Capture the cell that displays the provided text and extract its [x, y] central coordinate. 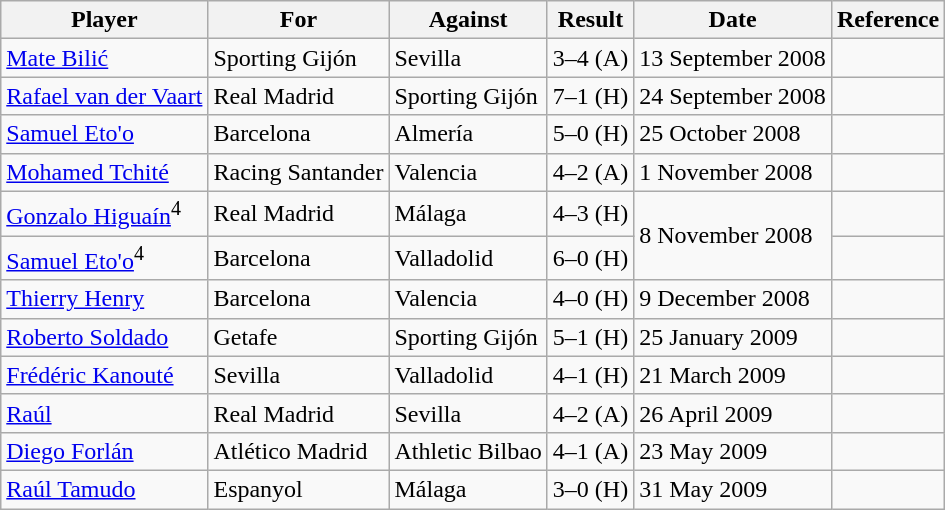
23 May 2009 [733, 451]
4–0 (H) [590, 299]
3–0 (H) [590, 489]
Thierry Henry [104, 299]
21 March 2009 [733, 375]
31 May 2009 [733, 489]
Atlético Madrid [298, 451]
1 November 2008 [733, 172]
25 January 2009 [733, 337]
6–0 (H) [590, 258]
Mohamed Tchité [104, 172]
Raúl [104, 413]
Samuel Eto'o4 [104, 258]
Almería [468, 134]
Reference [888, 20]
Athletic Bilbao [468, 451]
4–1 (H) [590, 375]
24 September 2008 [733, 96]
4–1 (A) [590, 451]
Rafael van der Vaart [104, 96]
13 September 2008 [733, 58]
Against [468, 20]
5–0 (H) [590, 134]
Date [733, 20]
Diego Forlán [104, 451]
4–3 (H) [590, 214]
3–4 (A) [590, 58]
5–1 (H) [590, 337]
Getafe [298, 337]
Raúl Tamudo [104, 489]
9 December 2008 [733, 299]
8 November 2008 [733, 236]
Espanyol [298, 489]
Result [590, 20]
Racing Santander [298, 172]
7–1 (H) [590, 96]
Mate Bilić [104, 58]
Gonzalo Higuaín4 [104, 214]
Player [104, 20]
25 October 2008 [733, 134]
Frédéric Kanouté [104, 375]
26 April 2009 [733, 413]
For [298, 20]
Samuel Eto'o [104, 134]
Roberto Soldado [104, 337]
